Search for the cell housing the specified text and yield its (x, y) center coordinate. 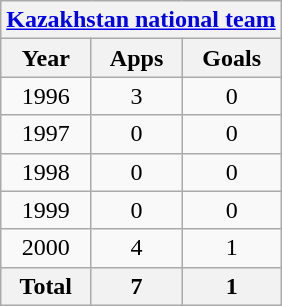
Year (46, 58)
Apps (136, 58)
7 (136, 286)
4 (136, 248)
1999 (46, 210)
3 (136, 96)
1996 (46, 96)
1998 (46, 172)
Kazakhstan national team (141, 20)
2000 (46, 248)
Total (46, 286)
Goals (232, 58)
1997 (46, 134)
